Search for the cell housing the specified text and yield its [x, y] center coordinate. 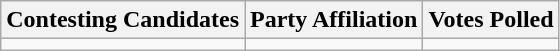
Votes Polled [491, 20]
Contesting Candidates [123, 20]
Party Affiliation [334, 20]
